Provide the [X, Y] coordinate of the cell's center where the given text is located.  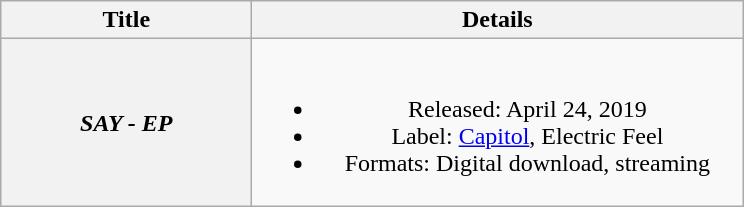
Title [126, 20]
SAY - EP [126, 122]
Released: April 24, 2019Label: Capitol, Electric FeelFormats: Digital download, streaming [498, 122]
Details [498, 20]
